Output the [x, y] coordinate of the center of the cell containing the given text.  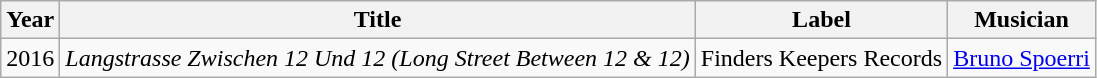
Title [378, 20]
Year [30, 20]
Finders Keepers Records [821, 58]
Musician [1022, 20]
2016 [30, 58]
Langstrasse Zwischen 12 Und 12 (Long Street Between 12 & 12) [378, 58]
Label [821, 20]
Bruno Spoerri [1022, 58]
